Locate the cell with the specified text and output its (X, Y) center coordinate. 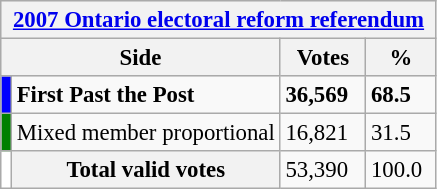
% (402, 58)
Votes (323, 58)
100.0 (402, 170)
16,821 (323, 133)
Side (140, 58)
Mixed member proportional (146, 133)
Total valid votes (146, 170)
68.5 (402, 95)
53,390 (323, 170)
36,569 (323, 95)
31.5 (402, 133)
2007 Ontario electoral reform referendum (219, 20)
First Past the Post (146, 95)
